For the text-containing cell, return its midpoint in (X, Y) coordinate format. 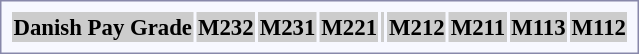
M113 (538, 27)
M231 (288, 27)
M211 (478, 27)
M212 (418, 27)
M112 (598, 27)
M232 (226, 27)
Danish Pay Grade (102, 27)
M221 (350, 27)
